Capture the cell that displays the provided text and extract its [X, Y] central coordinate. 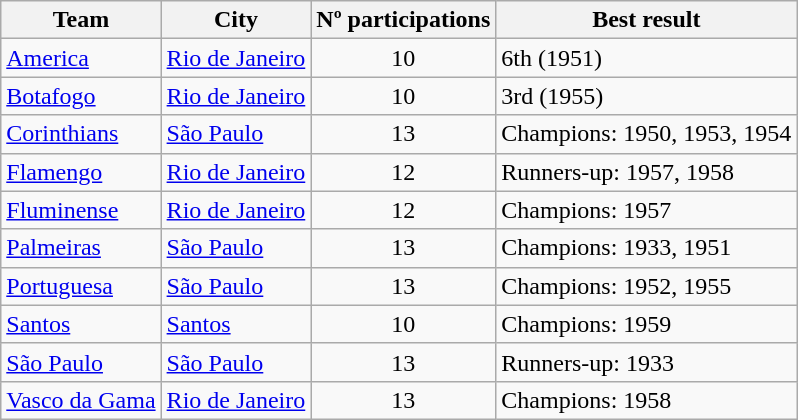
Fluminense [81, 210]
Runners-up: 1933 [646, 362]
City [236, 20]
Champions: 1957 [646, 210]
Vasco da Gama [81, 400]
Champions: 1950, 1953, 1954 [646, 134]
Champions: 1958 [646, 400]
Flamengo [81, 172]
3rd (1955) [646, 96]
America [81, 58]
6th (1951) [646, 58]
Palmeiras [81, 248]
Champions: 1933, 1951 [646, 248]
Champions: 1959 [646, 324]
Corinthians [81, 134]
Best result [646, 20]
Nº participations [404, 20]
Portuguesa [81, 286]
Botafogo [81, 96]
Runners-up: 1957, 1958 [646, 172]
Champions: 1952, 1955 [646, 286]
Team [81, 20]
